Locate the cell with the specified text and output its (X, Y) center coordinate. 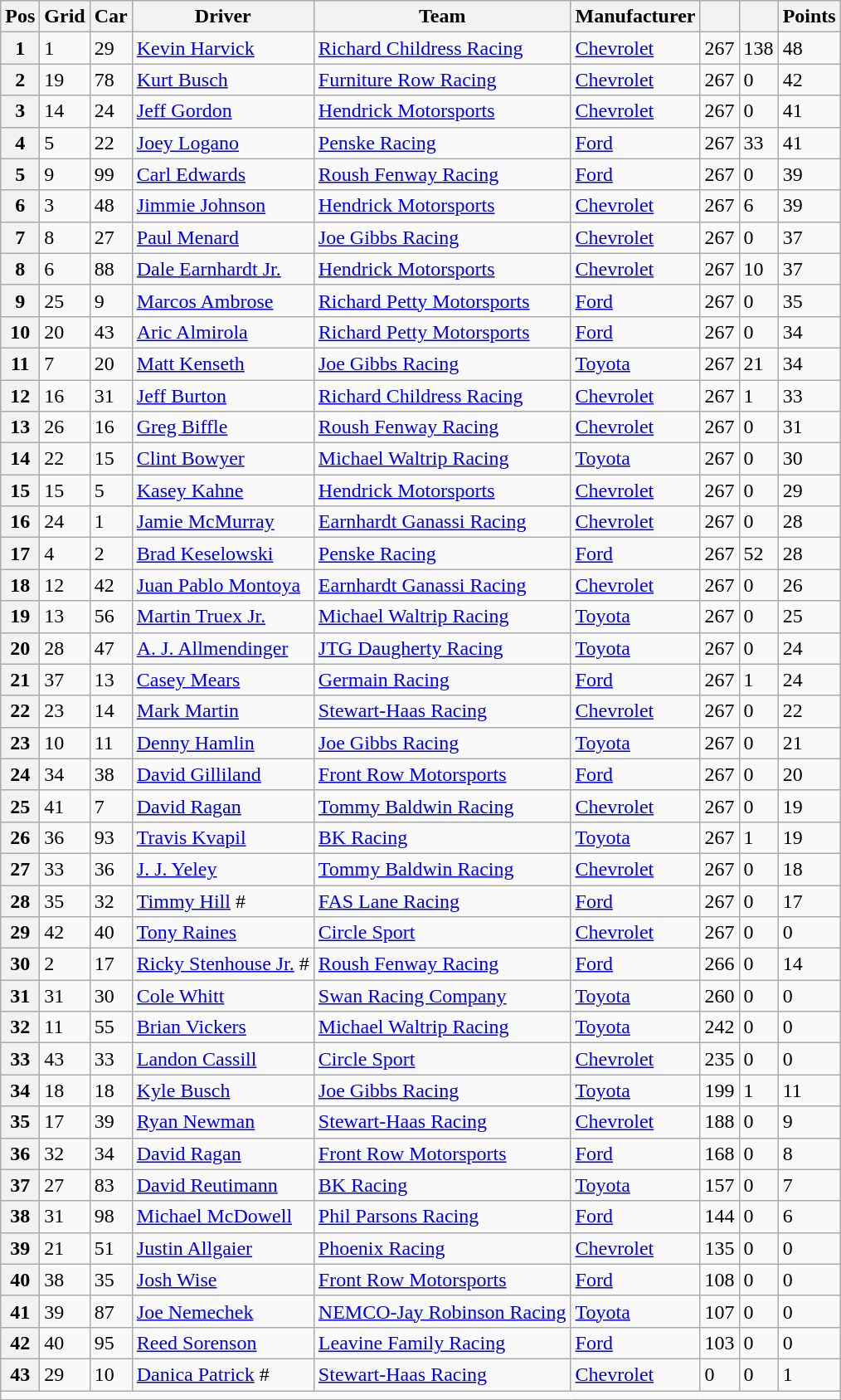
Brian Vickers (222, 1027)
Joe Nemechek (222, 1311)
242 (720, 1027)
56 (111, 617)
Leavine Family Racing (442, 1343)
266 (720, 964)
Kyle Busch (222, 1090)
47 (111, 648)
Denny Hamlin (222, 743)
Landon Cassill (222, 1059)
138 (758, 48)
Danica Patrick # (222, 1374)
Kurt Busch (222, 80)
Ricky Stenhouse Jr. # (222, 964)
Germain Racing (442, 680)
83 (111, 1185)
99 (111, 174)
235 (720, 1059)
157 (720, 1185)
135 (720, 1248)
95 (111, 1343)
51 (111, 1248)
Josh Wise (222, 1280)
87 (111, 1311)
David Reutimann (222, 1185)
Justin Allgaier (222, 1248)
55 (111, 1027)
NEMCO-Jay Robinson Racing (442, 1311)
Casey Mears (222, 680)
Jeff Gordon (222, 111)
Phoenix Racing (442, 1248)
Jamie McMurray (222, 522)
168 (720, 1154)
Manufacturer (635, 17)
98 (111, 1217)
A. J. Allmendinger (222, 648)
Furniture Row Racing (442, 80)
Points (809, 17)
88 (111, 269)
Pos (20, 17)
Car (111, 17)
Grid (65, 17)
FAS Lane Racing (442, 900)
JTG Daugherty Racing (442, 648)
Team (442, 17)
Swan Racing Company (442, 996)
Marcos Ambrose (222, 300)
David Gilliland (222, 774)
260 (720, 996)
Ryan Newman (222, 1122)
Tony Raines (222, 933)
Kevin Harvick (222, 48)
93 (111, 837)
Carl Edwards (222, 174)
Driver (222, 17)
Jeff Burton (222, 396)
Clint Bowyer (222, 459)
Travis Kvapil (222, 837)
Timmy Hill # (222, 900)
J. J. Yeley (222, 869)
Martin Truex Jr. (222, 617)
Dale Earnhardt Jr. (222, 269)
144 (720, 1217)
Jimmie Johnson (222, 206)
Juan Pablo Montoya (222, 585)
Phil Parsons Racing (442, 1217)
199 (720, 1090)
Mark Martin (222, 711)
107 (720, 1311)
Kasey Kahne (222, 490)
108 (720, 1280)
52 (758, 554)
Paul Menard (222, 237)
103 (720, 1343)
Greg Biffle (222, 427)
Michael McDowell (222, 1217)
Joey Logano (222, 143)
78 (111, 80)
Aric Almirola (222, 332)
Reed Sorenson (222, 1343)
Brad Keselowski (222, 554)
Cole Whitt (222, 996)
Matt Kenseth (222, 363)
188 (720, 1122)
